Extract the [X, Y] coordinate from the center of the cell holding the provided text.  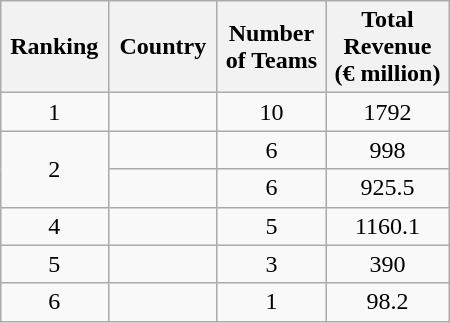
2 [54, 169]
Country [164, 47]
10 [272, 112]
98.2 [388, 302]
1792 [388, 112]
3 [272, 264]
4 [54, 226]
1160.1 [388, 226]
998 [388, 150]
Ranking [54, 47]
925.5 [388, 188]
Number of Teams [272, 47]
Total Revenue (€ million) [388, 47]
390 [388, 264]
